Identify which cell holds the provided text, then report its [x, y] central coordinate. 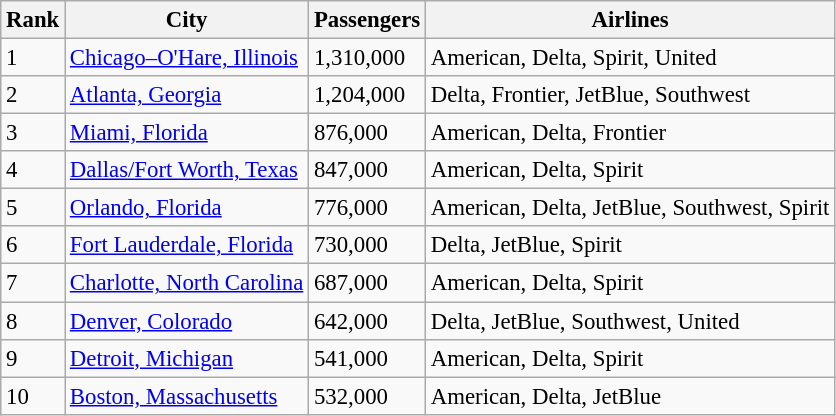
776,000 [368, 208]
Atlanta, Georgia [187, 95]
1 [33, 58]
642,000 [368, 321]
Airlines [630, 20]
Rank [33, 20]
687,000 [368, 283]
1,310,000 [368, 58]
Fort Lauderdale, Florida [187, 245]
American, Delta, JetBlue, Southwest, Spirit [630, 208]
Detroit, Michigan [187, 358]
Delta, Frontier, JetBlue, Southwest [630, 95]
American, Delta, Frontier [630, 133]
10 [33, 396]
Delta, JetBlue, Spirit [630, 245]
City [187, 20]
5 [33, 208]
4 [33, 170]
Chicago–O'Hare, Illinois [187, 58]
Boston, Massachusetts [187, 396]
Denver, Colorado [187, 321]
9 [33, 358]
847,000 [368, 170]
876,000 [368, 133]
541,000 [368, 358]
Delta, JetBlue, Southwest, United [630, 321]
American, Delta, JetBlue [630, 396]
532,000 [368, 396]
American, Delta, Spirit, United [630, 58]
3 [33, 133]
Passengers [368, 20]
Dallas/Fort Worth, Texas [187, 170]
8 [33, 321]
7 [33, 283]
Orlando, Florida [187, 208]
6 [33, 245]
Miami, Florida [187, 133]
Charlotte, North Carolina [187, 283]
1,204,000 [368, 95]
2 [33, 95]
730,000 [368, 245]
